Pinpoint the cell where the given text exists, returning its [x, y] midpoint coordinate. 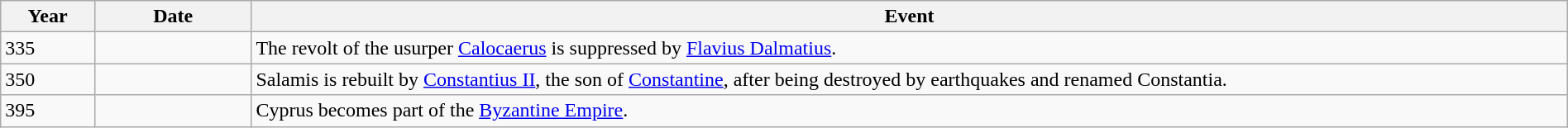
395 [48, 111]
Event [910, 17]
Date [172, 17]
335 [48, 48]
Cyprus becomes part of the Byzantine Empire. [910, 111]
350 [48, 79]
Year [48, 17]
Salamis is rebuilt by Constantius II, the son of Constantine, after being destroyed by earthquakes and renamed Constantia. [910, 79]
The revolt of the usurper Calocaerus is suppressed by Flavius Dalmatius. [910, 48]
